Extract the [x, y] coordinate from the center of the cell holding the provided text.  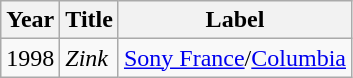
Zink [90, 58]
Year [30, 20]
Title [90, 20]
Label [234, 20]
Sony France/Columbia [234, 58]
1998 [30, 58]
